Capture the cell that displays the provided text and extract its [X, Y] central coordinate. 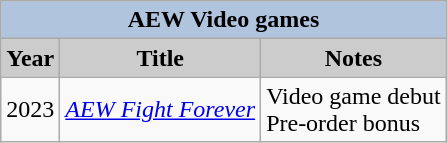
2023 [30, 110]
AEW Video games [224, 20]
Title [160, 58]
Video game debut Pre-order bonus [354, 110]
Notes [354, 58]
AEW Fight Forever [160, 110]
Year [30, 58]
